Output the (x, y) coordinate of the center of the cell containing the given text.  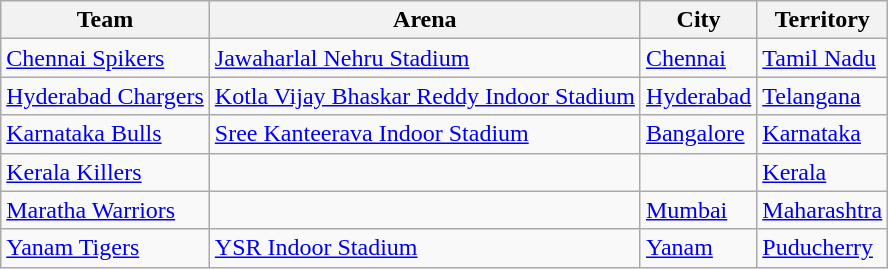
Hyderabad (698, 96)
Kerala (822, 172)
Yanam (698, 248)
Karnataka Bulls (106, 134)
Arena (424, 20)
Hyderabad Chargers (106, 96)
Yanam Tigers (106, 248)
Kerala Killers (106, 172)
Bangalore (698, 134)
Karnataka (822, 134)
Territory (822, 20)
Mumbai (698, 210)
City (698, 20)
Maharashtra (822, 210)
Tamil Nadu (822, 58)
YSR Indoor Stadium (424, 248)
Chennai (698, 58)
Chennai Spikers (106, 58)
Telangana (822, 96)
Jawaharlal Nehru Stadium (424, 58)
Team (106, 20)
Sree Kanteerava Indoor Stadium (424, 134)
Kotla Vijay Bhaskar Reddy Indoor Stadium (424, 96)
Puducherry (822, 248)
Maratha Warriors (106, 210)
